Find where the given text appears and provide that cell's center as [x, y] coordinate. 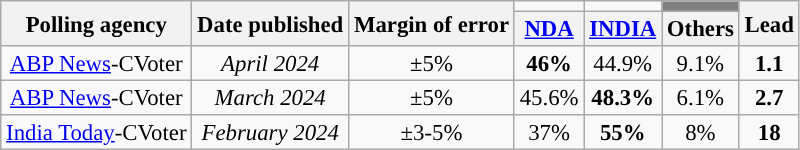
45.6% [548, 98]
8% [701, 132]
Date published [270, 24]
Polling agency [96, 24]
February 2024 [270, 132]
April 2024 [270, 64]
6.1% [701, 98]
18 [769, 132]
48.3% [623, 98]
55% [623, 132]
1.1 [769, 64]
Lead [769, 24]
±3-5% [432, 132]
INDIA [623, 30]
2.7 [769, 98]
NDA [548, 30]
Margin of error [432, 24]
46% [548, 64]
37% [548, 132]
India Today-CVoter [96, 132]
44.9% [623, 64]
March 2024 [270, 98]
Others [701, 30]
9.1% [701, 64]
